Extract the (x, y) coordinate from the center of the cell holding the provided text.  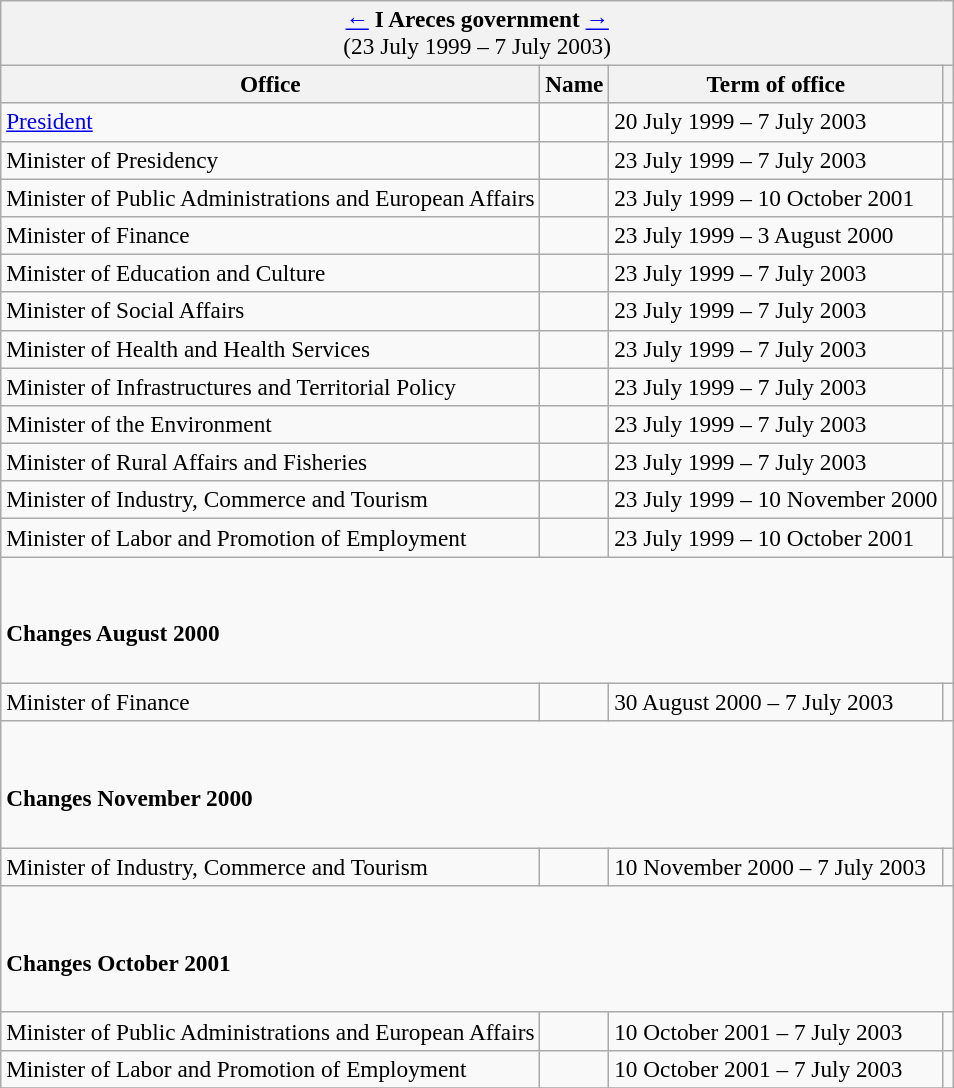
Term of office (776, 84)
Minister of the Environment (270, 424)
Changes November 2000 (478, 784)
← I Areces government →(23 July 1999 – 7 July 2003) (478, 32)
President (270, 122)
Minister of Presidency (270, 160)
Minister of Infrastructures and Territorial Policy (270, 386)
Minister of Social Affairs (270, 311)
23 July 1999 – 10 November 2000 (776, 500)
Minister of Education and Culture (270, 273)
Name (574, 84)
20 July 1999 – 7 July 2003 (776, 122)
Minister of Health and Health Services (270, 349)
30 August 2000 – 7 July 2003 (776, 702)
23 July 1999 – 3 August 2000 (776, 235)
Office (270, 84)
10 November 2000 – 7 July 2003 (776, 866)
Minister of Rural Affairs and Fisheries (270, 462)
Changes August 2000 (478, 620)
Changes October 2001 (478, 948)
